Capture the cell that displays the provided text and extract its (x, y) central coordinate. 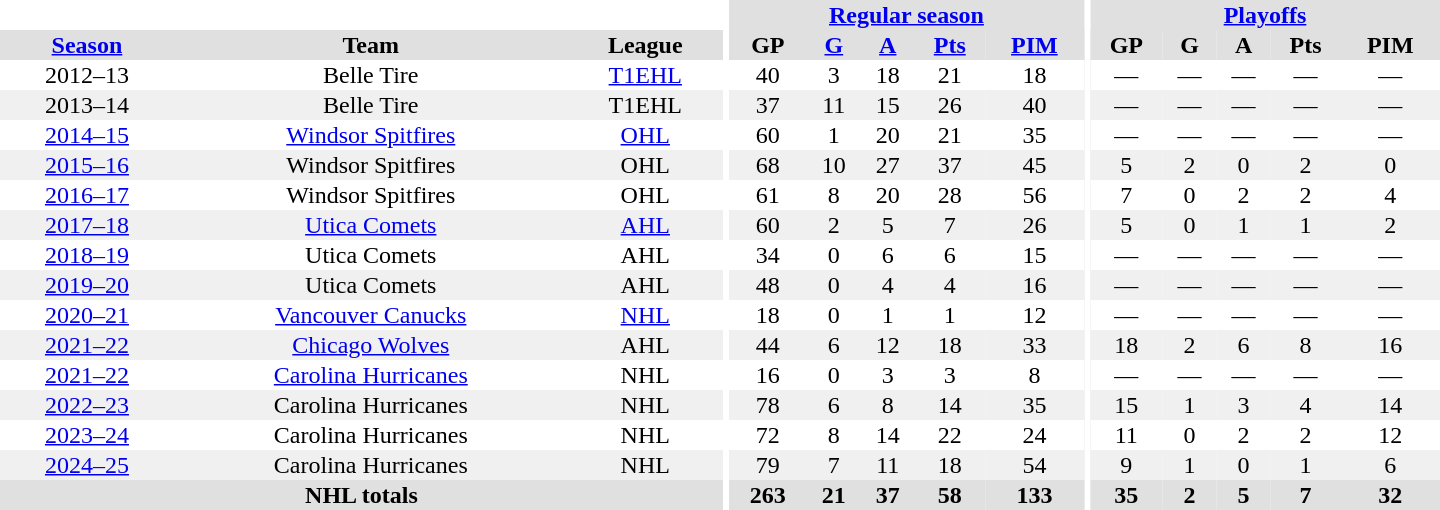
9 (1126, 465)
56 (1034, 195)
61 (768, 195)
NHL totals (362, 495)
Playoffs (1265, 15)
133 (1034, 495)
Regular season (906, 15)
48 (768, 285)
68 (768, 165)
24 (1034, 435)
79 (768, 465)
Chicago Wolves (371, 345)
2022–23 (87, 405)
78 (768, 405)
45 (1034, 165)
10 (834, 165)
27 (888, 165)
2019–20 (87, 285)
2018–19 (87, 255)
72 (768, 435)
44 (768, 345)
33 (1034, 345)
2015–16 (87, 165)
22 (950, 435)
54 (1034, 465)
Vancouver Canucks (371, 315)
2016–17 (87, 195)
2023–24 (87, 435)
Team (371, 45)
2024–25 (87, 465)
28 (950, 195)
263 (768, 495)
League (646, 45)
34 (768, 255)
32 (1390, 495)
Season (87, 45)
2012–13 (87, 75)
2013–14 (87, 105)
2020–21 (87, 315)
58 (950, 495)
2017–18 (87, 225)
2014–15 (87, 135)
